Search for the cell housing the specified text and yield its [X, Y] center coordinate. 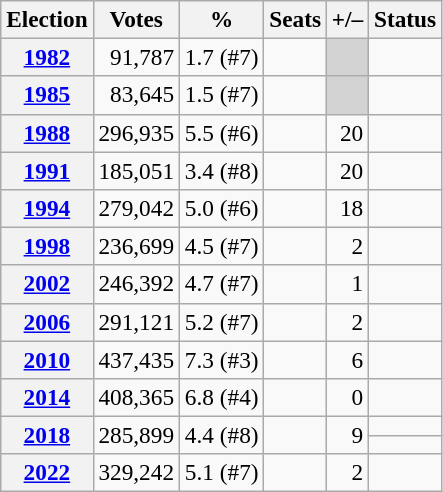
1.5 (#7) [221, 95]
285,899 [136, 435]
Status [406, 19]
+/– [347, 19]
2010 [47, 359]
1991 [47, 170]
91,787 [136, 57]
6 [347, 359]
4.4 (#8) [221, 435]
18 [347, 208]
185,051 [136, 170]
1988 [47, 133]
83,645 [136, 95]
0 [347, 397]
296,935 [136, 133]
1994 [47, 208]
408,365 [136, 397]
Seats [296, 19]
1.7 (#7) [221, 57]
4.5 (#7) [221, 246]
6.8 (#4) [221, 397]
2014 [47, 397]
7.3 (#3) [221, 359]
5.1 (#7) [221, 473]
4.7 (#7) [221, 284]
2022 [47, 473]
2002 [47, 284]
291,121 [136, 322]
2006 [47, 322]
Election [47, 19]
1982 [47, 57]
5.0 (#6) [221, 208]
329,242 [136, 473]
1 [347, 284]
236,699 [136, 246]
279,042 [136, 208]
Votes [136, 19]
2018 [47, 435]
3.4 (#8) [221, 170]
5.2 (#7) [221, 322]
1985 [47, 95]
437,435 [136, 359]
9 [347, 435]
5.5 (#6) [221, 133]
% [221, 19]
246,392 [136, 284]
1998 [47, 246]
